Detect which cell encompasses the target text, then output its (X, Y) center coordinate. 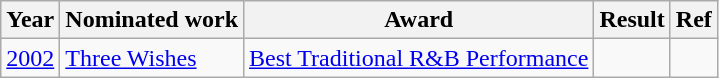
Nominated work (152, 20)
Best Traditional R&B Performance (419, 58)
Ref (694, 20)
Result (632, 20)
2002 (30, 58)
Year (30, 20)
Award (419, 20)
Three Wishes (152, 58)
